Provide the [x, y] coordinate of the cell's center where the given text is located.  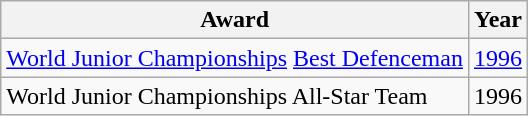
Award [235, 20]
Year [498, 20]
World Junior Championships All-Star Team [235, 96]
World Junior Championships Best Defenceman [235, 58]
